Pinpoint the cell where the given text exists, returning its [X, Y] midpoint coordinate. 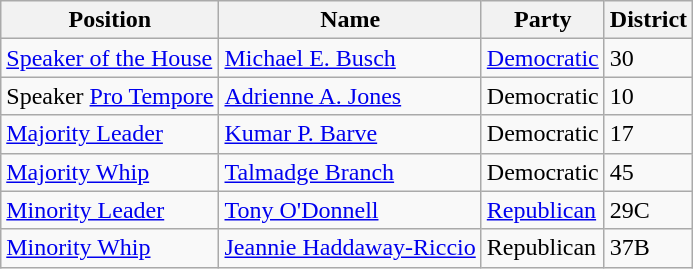
Speaker Pro Tempore [110, 96]
10 [648, 96]
37B [648, 248]
Jeannie Haddaway-Riccio [350, 248]
Party [542, 20]
30 [648, 58]
Adrienne A. Jones [350, 96]
17 [648, 134]
Kumar P. Barve [350, 134]
Tony O'Donnell [350, 210]
Talmadge Branch [350, 172]
Michael E. Busch [350, 58]
29C [648, 210]
45 [648, 172]
Minority Leader [110, 210]
Minority Whip [110, 248]
Position [110, 20]
Majority Whip [110, 172]
Majority Leader [110, 134]
Name [350, 20]
District [648, 20]
Speaker of the House [110, 58]
